Return the (X, Y) coordinate for the center point of the cell that contains the specified text.  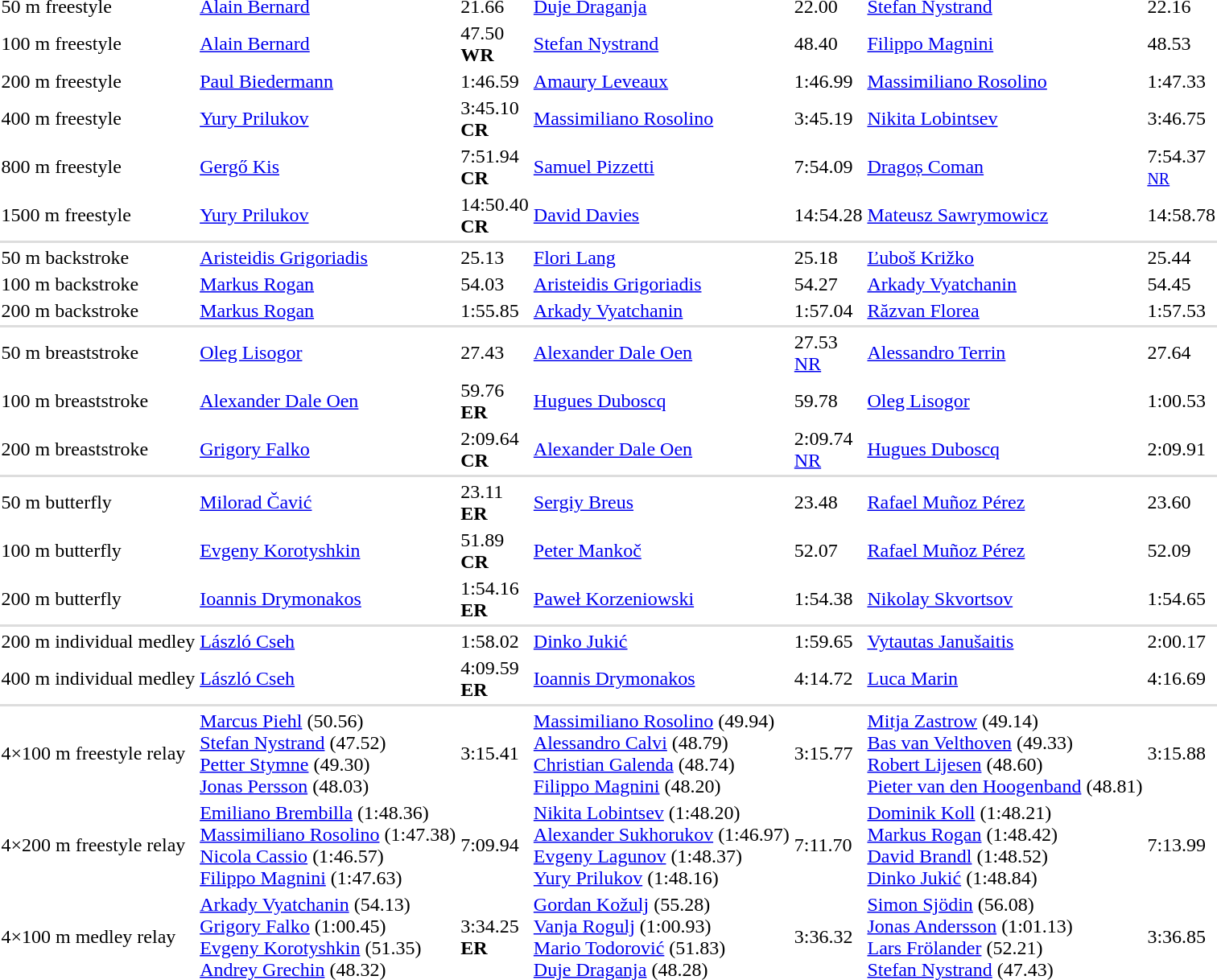
25.44 (1182, 257)
200 m breaststroke (98, 449)
54.03 (495, 284)
1:59.65 (828, 641)
54.45 (1182, 284)
Nikolay Skvortsov (1005, 599)
50 m butterfly (98, 502)
23.48 (828, 502)
Nikita Lobintsev (1:48.20)Alexander Sukhorukov (1:46.97)Evgeny Lagunov (1:48.37)Yury Prilukov (1:48.16) (662, 845)
Dominik Koll (1:48.21)Markus Rogan (1:48.42)David Brandl (1:48.52)Dinko Jukić (1:48.84) (1005, 845)
1:47.33 (1182, 81)
52.07 (828, 550)
23.60 (1182, 502)
25.18 (828, 257)
100 m butterfly (98, 550)
400 m freestyle (98, 119)
4:16.69 (1182, 679)
1:54.16 ER (495, 599)
Dragoș Coman (1005, 167)
4×100 m freestyle relay (98, 753)
Răzvan Florea (1005, 311)
100 m breaststroke (98, 401)
Milorad Čavić (328, 502)
7:09.94 (495, 845)
1:55.85 (495, 311)
14:50.40CR (495, 216)
14:58.78 (1182, 216)
Filippo Magnini (1005, 43)
David Davies (662, 216)
2:00.17 (1182, 641)
47.50WR (495, 43)
27.43 (495, 352)
3:15.77 (828, 753)
Alessandro Terrin (1005, 352)
4:09.59 ER (495, 679)
Stefan Nystrand (662, 43)
Mitja Zastrow (49.14)Bas van Velthoven (49.33)Robert Lijesen (48.60)Pieter van den Hoogenband (48.81) (1005, 753)
800 m freestyle (98, 167)
7:54.09 (828, 167)
3:15.88 (1182, 753)
Alain Bernard (328, 43)
2:09.91 (1182, 449)
Marcus Piehl (50.56)Stefan Nystrand (47.52)Petter Stymne (49.30)Jonas Persson (48.03) (328, 753)
Massimiliano Rosolino (49.94)Alessandro Calvi (48.79)Christian Galenda (48.74)Filippo Magnini (48.20) (662, 753)
54.27 (828, 284)
48.40 (828, 43)
1:57.53 (1182, 311)
100 m freestyle (98, 43)
50 m breaststroke (98, 352)
59.78 (828, 401)
Nikita Lobintsev (1005, 119)
200 m individual medley (98, 641)
100 m backstroke (98, 284)
400 m individual medley (98, 679)
Paul Biedermann (328, 81)
1:46.99 (828, 81)
Luca Marin (1005, 679)
7:13.99 (1182, 845)
7:51.94CR (495, 167)
200 m freestyle (98, 81)
1:57.04 (828, 311)
25.13 (495, 257)
Ľuboš Križko (1005, 257)
2:09.64CR (495, 449)
3:46.75 (1182, 119)
Gergő Kis (328, 167)
23.11 ER (495, 502)
14:54.28 (828, 216)
4×200 m freestyle relay (98, 845)
Dinko Jukić (662, 641)
51.89CR (495, 550)
Emiliano Brembilla (1:48.36)Massimiliano Rosolino (1:47.38)Nicola Cassio (1:46.57)Filippo Magnini (1:47.63) (328, 845)
52.09 (1182, 550)
50 m backstroke (98, 257)
Vytautas Janušaitis (1005, 641)
1:46.59 (495, 81)
48.53 (1182, 43)
Evgeny Korotyshkin (328, 550)
2:09.74 NR (828, 449)
Mateusz Sawrymowicz (1005, 216)
3:45.19 (828, 119)
59.76ER (495, 401)
7:54.37 NR (1182, 167)
27.53 NR (828, 352)
Samuel Pizzetti (662, 167)
1:58.02 (495, 641)
1:54.65 (1182, 599)
200 m backstroke (98, 311)
3:15.41 (495, 753)
Paweł Korzeniowski (662, 599)
Peter Mankoč (662, 550)
1:54.38 (828, 599)
1500 m freestyle (98, 216)
3:45.10CR (495, 119)
Sergiy Breus (662, 502)
200 m butterfly (98, 599)
Grigory Falko (328, 449)
1:00.53 (1182, 401)
27.64 (1182, 352)
7:11.70 (828, 845)
Amaury Leveaux (662, 81)
4:14.72 (828, 679)
Flori Lang (662, 257)
